Search for the cell housing the specified text and yield its (x, y) center coordinate. 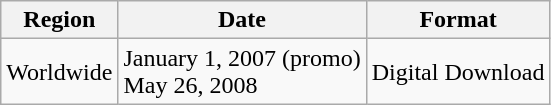
Region (60, 20)
January 1, 2007 (promo)May 26, 2008 (242, 72)
Format (458, 20)
Digital Download (458, 72)
Date (242, 20)
Worldwide (60, 72)
